For the text-containing cell, return its midpoint in [X, Y] coordinate format. 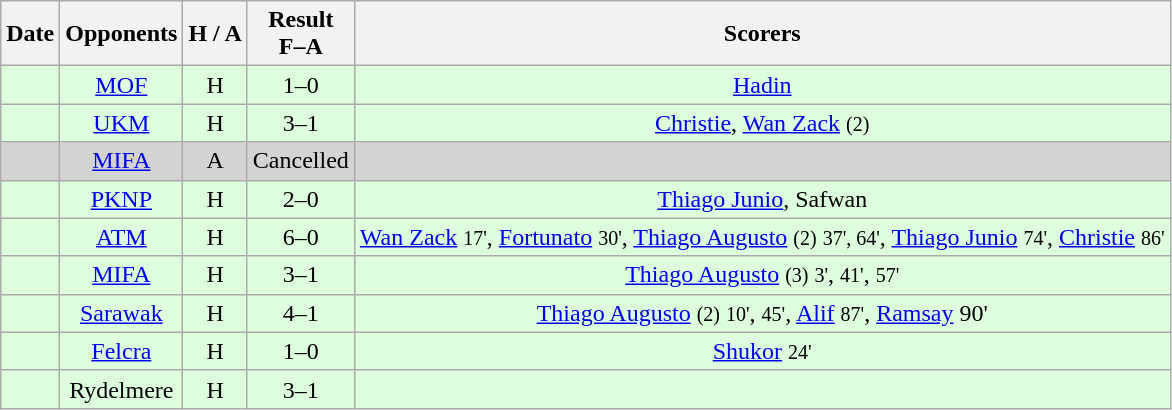
6–0 [300, 237]
Thiago Junio, Safwan [762, 199]
Sarawak [122, 313]
Opponents [122, 34]
MOF [122, 85]
Thiago Augusto (3) 3', 41', 57' [762, 275]
Scorers [762, 34]
2–0 [300, 199]
Wan Zack 17', Fortunato 30', Thiago Augusto (2) 37', 64', Thiago Junio 74', Christie 86' [762, 237]
Shukor 24' [762, 351]
Felcra [122, 351]
4–1 [300, 313]
ResultF–A [300, 34]
H / A [215, 34]
A [215, 161]
PKNP [122, 199]
Hadin [762, 85]
ATM [122, 237]
Date [30, 34]
Rydelmere [122, 389]
UKM [122, 123]
Cancelled [300, 161]
Christie, Wan Zack (2) [762, 123]
Thiago Augusto (2) 10', 45', Alif 87', Ramsay 90' [762, 313]
